Determine the (X, Y) coordinate at the center of the cell enclosing the given text.  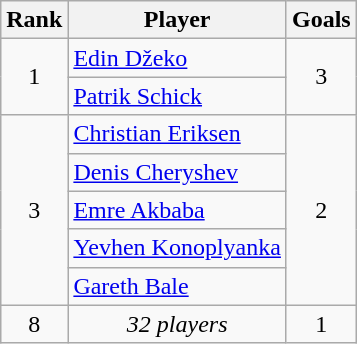
32 players (178, 324)
Goals (321, 20)
Denis Cheryshev (178, 172)
Rank (34, 20)
Yevhen Konoplyanka (178, 248)
Christian Eriksen (178, 134)
Emre Akbaba (178, 210)
8 (34, 324)
Gareth Bale (178, 286)
Player (178, 20)
Patrik Schick (178, 96)
Edin Džeko (178, 58)
2 (321, 210)
